Capture the cell that displays the provided text and extract its [X, Y] central coordinate. 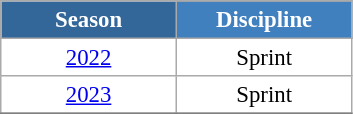
Discipline [264, 20]
2023 [89, 95]
Season [89, 20]
2022 [89, 58]
